Detect which cell encompasses the target text, then output its [x, y] center coordinate. 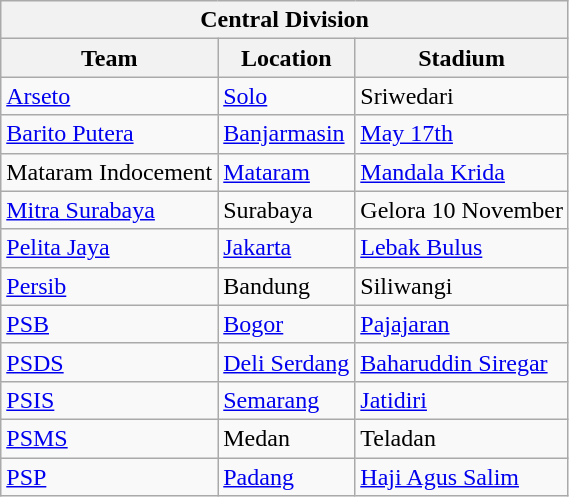
PSP [110, 477]
Jatidiri [462, 400]
Baharuddin Siregar [462, 362]
Lebak Bulus [462, 248]
Jakarta [286, 248]
PSDS [110, 362]
Gelora 10 November [462, 210]
Mandala Krida [462, 172]
Deli Serdang [286, 362]
Semarang [286, 400]
PSMS [110, 438]
Siliwangi [462, 286]
Arseto [110, 96]
Pajajaran [462, 324]
Stadium [462, 58]
Persib [110, 286]
Surabaya [286, 210]
Banjarmasin [286, 134]
Haji Agus Salim [462, 477]
Barito Putera [110, 134]
Mitra Surabaya [110, 210]
Teladan [462, 438]
Padang [286, 477]
Mataram Indocement [110, 172]
Team [110, 58]
Solo [286, 96]
Sriwedari [462, 96]
Central Division [285, 20]
Mataram [286, 172]
Pelita Jaya [110, 248]
May 17th [462, 134]
Bogor [286, 324]
Medan [286, 438]
Bandung [286, 286]
PSIS [110, 400]
PSB [110, 324]
Location [286, 58]
